Determine the [X, Y] coordinate at the center of the cell enclosing the given text.  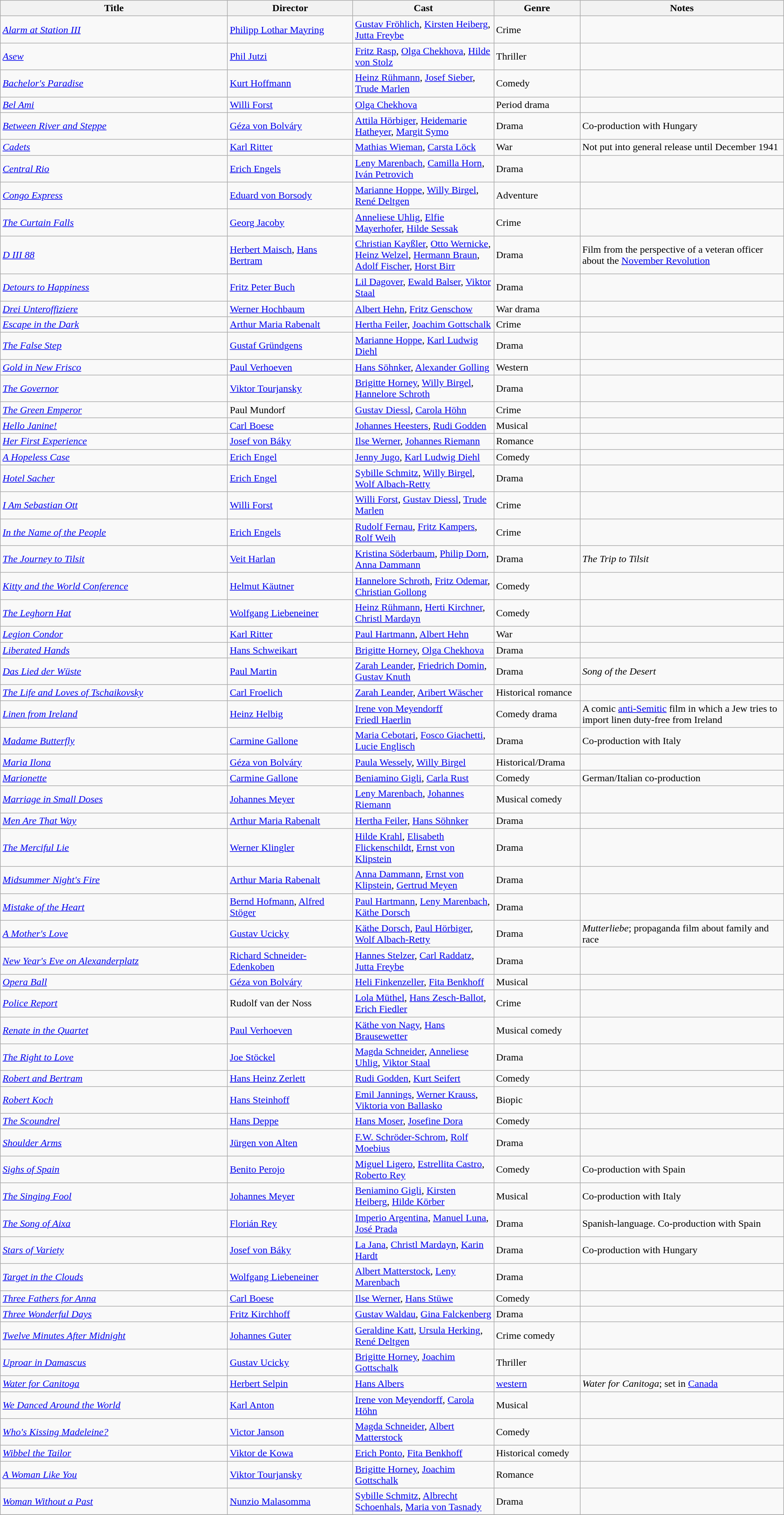
Water for Canitoga [114, 1383]
Cadets [114, 147]
The Singing Fool [114, 1196]
Mutterliebe; propaganda film about family and race [682, 934]
Not put into general release until December 1941 [682, 147]
Benito Perojo [290, 1170]
Attila Hörbiger, Heidemarie Hatheyer, Margit Symo [423, 126]
The Green Emperor [114, 410]
Brigitte Horney, Olga Chekhova [423, 650]
A Mother's Love [114, 934]
In the Name of the People [114, 532]
Asew [114, 56]
Christian Kayßler, Otto Wernicke, Heinz Welzel, Hermann Braun, Adolf Fischer, Horst Birr [423, 255]
Miguel Ligero, Estrellita Castro, Roberto Rey [423, 1170]
A comic anti-Semitic film in which a Jew tries to import linen duty-free from Ireland [682, 714]
Erich Ponto, Fita Benkhoff [423, 1453]
Sybille Schmitz, Albrecht Schoenhals, Maria von Tasnady [423, 1501]
Willi Forst, Gustav Diessl, Trude Marlen [423, 505]
I Am Sebastian Ott [114, 505]
Gustaf Gründgens [290, 346]
Historical romance [537, 693]
Heinz Helbig [290, 714]
Sybille Schmitz, Willy Birgel, Wolf Albach-Retty [423, 478]
New Year's Eve on Alexanderplatz [114, 960]
Historical/Drama [537, 762]
Hans Heinz Zerlett [290, 1079]
Title [114, 8]
The Journey to Tilsit [114, 559]
Zarah Leander, Aribert Wäscher [423, 693]
Paul Hartmann, Albert Hehn [423, 634]
Joe Stöckel [290, 1057]
Heinz Rühmann, Herti Kirchner, Christl Mardayn [423, 613]
Legion Condor [114, 634]
Central Rio [114, 169]
Werner Hochbaum [290, 309]
Robert and Bertram [114, 1079]
Florián Rey [290, 1223]
Brigitte Horney, Willy Birgel, Hannelore Schroth [423, 389]
Film from the perspective of a veteran officer about the November Revolution [682, 255]
The Song of Aixa [114, 1223]
Alarm at Station III [114, 30]
Emil Jannings, Werner Krauss, Viktoria von Ballasko [423, 1100]
Co-production with Spain [682, 1170]
Fritz Rasp, Olga Chekhova, Hilde von Stolz [423, 56]
The Life and Loves of Tschaikovsky [114, 693]
Beniamino Gigli, Kirsten Heiberg, Hilde Körber [423, 1196]
Rudi Godden, Kurt Seifert [423, 1079]
Kurt Hoffmann [290, 84]
The False Step [114, 346]
Gustav Diessl, Carola Höhn [423, 410]
Viktor de Kowa [290, 1453]
Richard Schneider-Edenkoben [290, 960]
Congo Express [114, 195]
Liberated Hands [114, 650]
Biopic [537, 1100]
Hans Moser, Josefine Dora [423, 1121]
The Merciful Lie [114, 847]
Uproar in Damascus [114, 1362]
Georg Jacoby [290, 223]
Hertha Feiler, Hans Söhnker [423, 821]
Robert Koch [114, 1100]
Hello Janine! [114, 426]
Heli Finkenzeller, Fita Benkhoff [423, 982]
Genre [537, 8]
Victor Janson [290, 1432]
A Woman Like You [114, 1475]
Hans Söhnker, Alexander Golling [423, 367]
Gold in New Frisco [114, 367]
Käthe Dorsch, Paul Hörbiger, Wolf Albach-Retty [423, 934]
The Leghorn Hat [114, 613]
Stars of Variety [114, 1250]
Detours to Happiness [114, 287]
Paul Hartmann, Leny Marenbach, Käthe Dorsch [423, 907]
Geraldine Katt, Ursula Herking, René Deltgen [423, 1335]
Johannes Heesters, Rudi Godden [423, 426]
Mathias Wieman, Carsta Löck [423, 147]
Marianne Hoppe, Karl Ludwig Diehl [423, 346]
Kristina Söderbaum, Philip Dorn, Anna Dammann [423, 559]
Olga Chekhova [423, 105]
Hans Albers [423, 1383]
Rudolf van der Noss [290, 1003]
Maria Cebotari, Fosco Giachetti, Lucie Englisch [423, 741]
German/Italian co-production [682, 778]
Spanish-language. Co-production with Spain [682, 1223]
Fritz Peter Buch [290, 287]
A Hopeless Case [114, 457]
Beniamino Gigli, Carla Rust [423, 778]
Bel Ami [114, 105]
Opera Ball [114, 982]
Zarah Leander, Friedrich Domin, Gustav Knuth [423, 672]
The Trip to Tilsit [682, 559]
Karl Anton [290, 1405]
Lil Dagover, Ewald Balser, Viktor Staal [423, 287]
Men Are That Way [114, 821]
Irene von Meyendorff, Carola Höhn [423, 1405]
Comedy drama [537, 714]
Heinz Rühmann, Josef Sieber, Trude Marlen [423, 84]
War drama [537, 309]
Phil Jutzi [290, 56]
Hans Schweikart [290, 650]
Gustav Fröhlich, Kirsten Heiberg, Jutta Freybe [423, 30]
We Danced Around the World [114, 1405]
Johannes Guter [290, 1335]
Maria Ilona [114, 762]
Anneliese Uhlig, Elfie Mayerhofer, Hilde Sessak [423, 223]
Jenny Jugo, Karl Ludwig Diehl [423, 457]
Fritz Kirchhoff [290, 1314]
Eduard von Borsody [290, 195]
Werner Klingler [290, 847]
Between River and Steppe [114, 126]
Helmut Käutner [290, 586]
Song of the Desert [682, 672]
The Curtain Falls [114, 223]
Twelve Minutes After Midnight [114, 1335]
Her First Experience [114, 441]
The Right to Love [114, 1057]
Hannes Stelzer, Carl Raddatz, Jutta Freybe [423, 960]
Paul Martin [290, 672]
Käthe von Nagy, Hans Brausewetter [423, 1030]
Magda Schneider, Anneliese Uhlig, Viktor Staal [423, 1057]
Water for Canitoga; set in Canada [682, 1383]
Herbert Selpin [290, 1383]
Kitty and the World Conference [114, 586]
Magda Schneider, Albert Matterstock [423, 1432]
Renate in the Quartet [114, 1030]
Marriage in Small Doses [114, 799]
Lola Müthel, Hans Zesch-Ballot, Erich Fiedler [423, 1003]
Adventure [537, 195]
The Scoundrel [114, 1121]
Carl Froelich [290, 693]
Crime comedy [537, 1335]
Bernd Hofmann, Alfred Stöger [290, 907]
Anna Dammann, Ernst von Klipstein, Gertrud Meyen [423, 880]
Irene von Meyendorff Friedl Haerlin [423, 714]
Hertha Feiler, Joachim Gottschalk [423, 325]
The Governor [114, 389]
Marionette [114, 778]
Linen from Ireland [114, 714]
Notes [682, 8]
Escape in the Dark [114, 325]
Philipp Lothar Mayring [290, 30]
Cast [423, 8]
Sighs of Spain [114, 1170]
Nunzio Malasomma [290, 1501]
Historical comedy [537, 1453]
Three Wonderful Days [114, 1314]
Madame Butterfly [114, 741]
Who's Kissing Madeleine? [114, 1432]
Leny Marenbach, Camilla Horn, Iván Petrovich [423, 169]
Police Report [114, 1003]
D III 88 [114, 255]
Herbert Maisch, Hans Bertram [290, 255]
Veit Harlan [290, 559]
Gustav Waldau, Gina Falckenberg [423, 1314]
Hotel Sacher [114, 478]
Target in the Clouds [114, 1277]
Rudolf Fernau, Fritz Kampers, Rolf Weih [423, 532]
Hans Steinhoff [290, 1100]
Hilde Krahl, Elisabeth Flickenschildt, Ernst von Klipstein [423, 847]
Western [537, 367]
Imperio Argentina, Manuel Luna, José Prada [423, 1223]
Hannelore Schroth, Fritz Odemar, Christian Gollong [423, 586]
F.W. Schröder-Schrom, Rolf Moebius [423, 1142]
Hans Deppe [290, 1121]
Wibbel the Tailor [114, 1453]
Bachelor's Paradise [114, 84]
Albert Hehn, Fritz Genschow [423, 309]
Period drama [537, 105]
Leny Marenbach, Johannes Riemann [423, 799]
Woman Without a Past [114, 1501]
Mistake of the Heart [114, 907]
Ilse Werner, Hans Stüwe [423, 1298]
western [537, 1383]
Jürgen von Alten [290, 1142]
Das Lied der Wüste [114, 672]
Director [290, 8]
Paula Wessely, Willy Birgel [423, 762]
Midsummer Night's Fire [114, 880]
La Jana, Christl Mardayn, Karin Hardt [423, 1250]
Paul Mundorf [290, 410]
Ilse Werner, Johannes Riemann [423, 441]
Marianne Hoppe, Willy Birgel, René Deltgen [423, 195]
Albert Matterstock, Leny Marenbach [423, 1277]
Shoulder Arms [114, 1142]
Three Fathers for Anna [114, 1298]
Drei Unteroffiziere [114, 309]
